Detect which cell encompasses the target text, then output its (x, y) center coordinate. 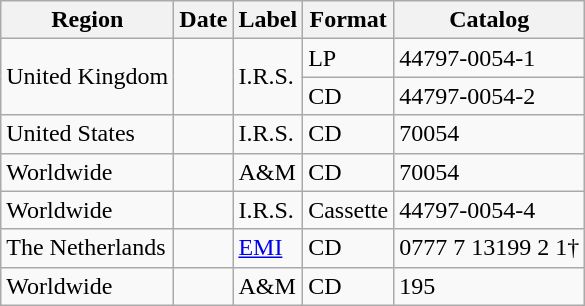
195 (490, 286)
United States (88, 134)
44797-0054-1 (490, 58)
44797-0054-2 (490, 96)
The Netherlands (88, 248)
Format (348, 20)
Label (268, 20)
Date (204, 20)
0777 7 13199 2 1† (490, 248)
United Kingdom (88, 77)
LP (348, 58)
Region (88, 20)
EMI (268, 248)
Catalog (490, 20)
Cassette (348, 210)
44797-0054-4 (490, 210)
